Detect which cell encompasses the target text, then output its [x, y] center coordinate. 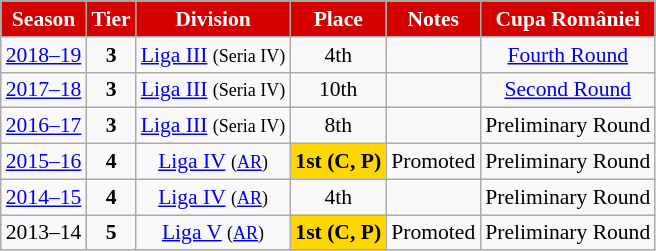
Season [44, 19]
Notes [433, 19]
Cupa României [568, 19]
Place [338, 19]
8th [338, 126]
2015–16 [44, 162]
Liga V (AR) [214, 233]
10th [338, 90]
5 [110, 233]
2017–18 [44, 90]
2016–17 [44, 126]
2013–14 [44, 233]
Fourth Round [568, 55]
2014–15 [44, 197]
Division [214, 19]
Tier [110, 19]
Second Round [568, 90]
2018–19 [44, 55]
